Search for the cell housing the specified text and yield its [X, Y] center coordinate. 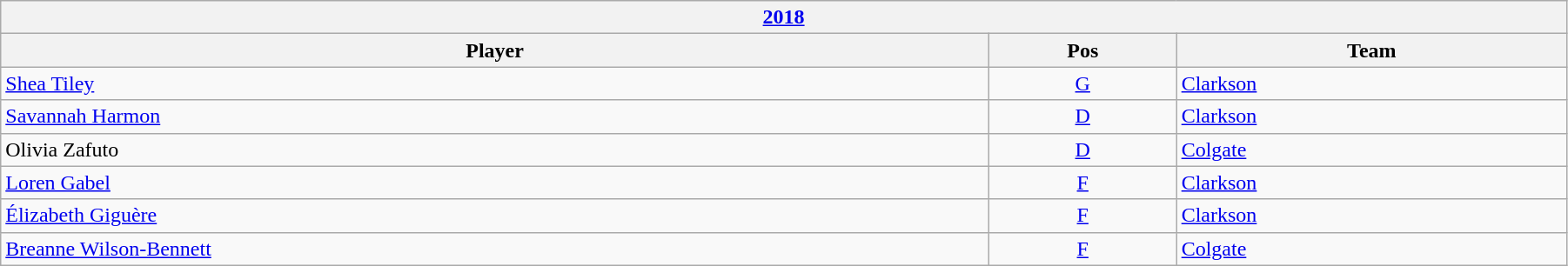
Breanne Wilson-Bennett [495, 249]
Loren Gabel [495, 183]
Pos [1082, 50]
Savannah Harmon [495, 116]
Olivia Zafuto [495, 150]
Shea Tiley [495, 83]
Player [495, 50]
Team [1371, 50]
G [1082, 83]
Élizabeth Giguère [495, 216]
2018 [784, 17]
